Determine the [x, y] coordinate at the center of the cell enclosing the given text.  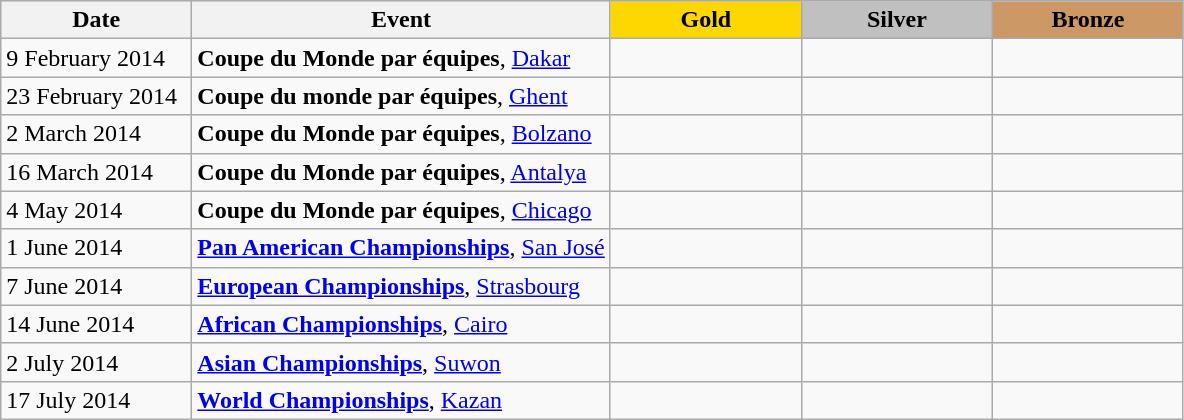
Gold [706, 20]
Coupe du Monde par équipes, Bolzano [401, 134]
2 July 2014 [96, 362]
14 June 2014 [96, 324]
17 July 2014 [96, 400]
7 June 2014 [96, 286]
1 June 2014 [96, 248]
European Championships, Strasbourg [401, 286]
4 May 2014 [96, 210]
23 February 2014 [96, 96]
Coupe du monde par équipes, Ghent [401, 96]
Coupe du Monde par équipes, Chicago [401, 210]
16 March 2014 [96, 172]
Pan American Championships, San José [401, 248]
Bronze [1088, 20]
9 February 2014 [96, 58]
Coupe du Monde par équipes, Dakar [401, 58]
World Championships, Kazan [401, 400]
Coupe du Monde par équipes, Antalya [401, 172]
Date [96, 20]
Silver [896, 20]
Asian Championships, Suwon [401, 362]
2 March 2014 [96, 134]
African Championships, Cairo [401, 324]
Event [401, 20]
